Pinpoint the cell where the given text exists, returning its (x, y) midpoint coordinate. 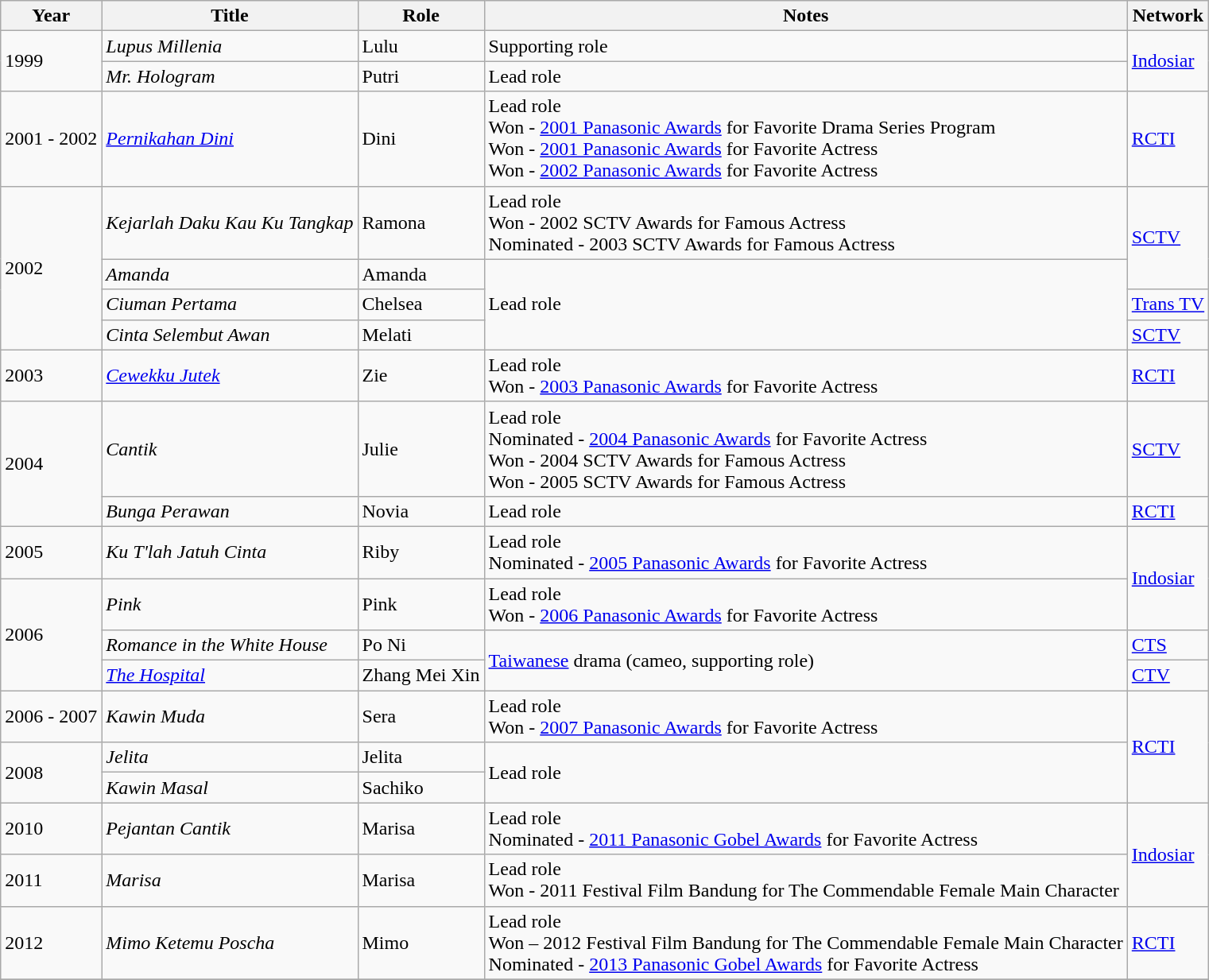
Mimo Ketemu Poscha (230, 943)
Cantik (230, 448)
Notes (806, 16)
Year (51, 16)
Role (421, 16)
Lead role Won - 2011 Festival Film Bandung for The Commendable Female Main Character (806, 881)
Ramona (421, 223)
2002 (51, 268)
Pejantan Cantik (230, 828)
Lead role Nominated - 2005 Panasonic Awards for Favorite Actress (806, 552)
Novia (421, 511)
2005 (51, 552)
2006 - 2007 (51, 717)
Dini (421, 138)
Lead role Nominated - 2011 Panasonic Gobel Awards for Favorite Actress (806, 828)
Cinta Selembut Awan (230, 335)
Julie (421, 448)
Lead role Won - 2002 SCTV Awards for Famous ActressNominated - 2003 SCTV Awards for Famous Actress (806, 223)
Lupus Millenia (230, 46)
Kejarlah Daku Kau Ku Tangkap (230, 223)
Kawin Masal (230, 788)
Ku T'lah Jatuh Cinta (230, 552)
Title (230, 16)
Melati (421, 335)
Kawin Muda (230, 717)
Lead role Won - 2007 Panasonic Awards for Favorite Actress (806, 717)
Network (1168, 16)
2001 - 2002 (51, 138)
The Hospital (230, 676)
Sachiko (421, 788)
Chelsea (421, 304)
Mimo (421, 943)
Supporting role (806, 46)
Ciuman Pertama (230, 304)
2006 (51, 634)
Lead role Won - 2003 Panasonic Awards for Favorite Actress (806, 375)
CTS (1168, 645)
Romance in the White House (230, 645)
Sera (421, 717)
Mr. Hologram (230, 76)
2010 (51, 828)
Taiwanese drama (cameo, supporting role) (806, 660)
1999 (51, 61)
Riby (421, 552)
Bunga Perawan (230, 511)
Lead role Nominated - 2004 Panasonic Awards for Favorite ActressWon - 2004 SCTV Awards for Famous ActressWon - 2005 SCTV Awards for Famous Actress (806, 448)
2012 (51, 943)
Po Ni (421, 645)
Lead role Won – 2012 Festival Film Bandung for The Commendable Female Main CharacterNominated - 2013 Panasonic Gobel Awards for Favorite Actress (806, 943)
2011 (51, 881)
Lulu (421, 46)
Cewekku Jutek (230, 375)
Zie (421, 375)
Zhang Mei Xin (421, 676)
2003 (51, 375)
2004 (51, 464)
CTV (1168, 676)
Trans TV (1168, 304)
Lead role Won - 2006 Panasonic Awards for Favorite Actress (806, 604)
Pernikahan Dini (230, 138)
Putri (421, 76)
2008 (51, 773)
